Pinpoint the cell where the given text exists, returning its (x, y) midpoint coordinate. 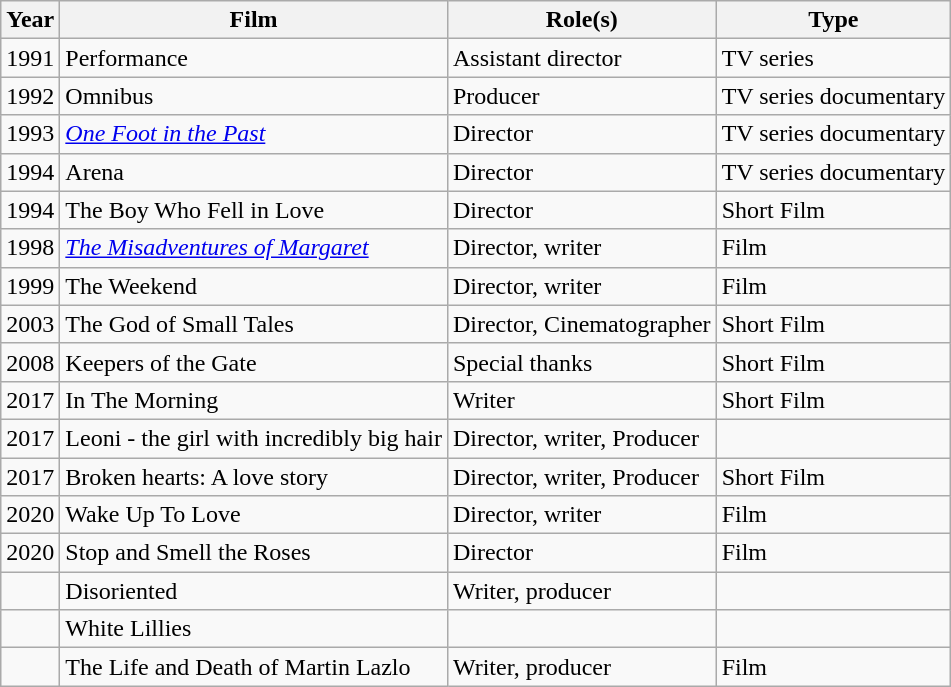
Broken hearts: A love story (254, 477)
The Boy Who Fell in Love (254, 210)
Role(s) (582, 20)
In The Morning (254, 400)
The Misadventures of Margaret (254, 248)
Assistant director (582, 58)
Year (30, 20)
Keepers of the Gate (254, 362)
Director, Cinematographer (582, 324)
2003 (30, 324)
White Lillies (254, 629)
1992 (30, 96)
Special thanks (582, 362)
Type (834, 20)
The Weekend (254, 286)
Disoriented (254, 591)
1993 (30, 134)
Arena (254, 172)
Writer (582, 400)
Stop and Smell the Roses (254, 553)
1991 (30, 58)
Leoni - the girl with incredibly big hair (254, 438)
One Foot in the Past (254, 134)
1998 (30, 248)
Producer (582, 96)
The Life and Death of Martin Lazlo (254, 667)
The God of Small Tales (254, 324)
Performance (254, 58)
Omnibus (254, 96)
TV series (834, 58)
Wake Up To Love (254, 515)
1999 (30, 286)
2008 (30, 362)
